Determine the (x, y) coordinate at the center of the cell enclosing the given text.  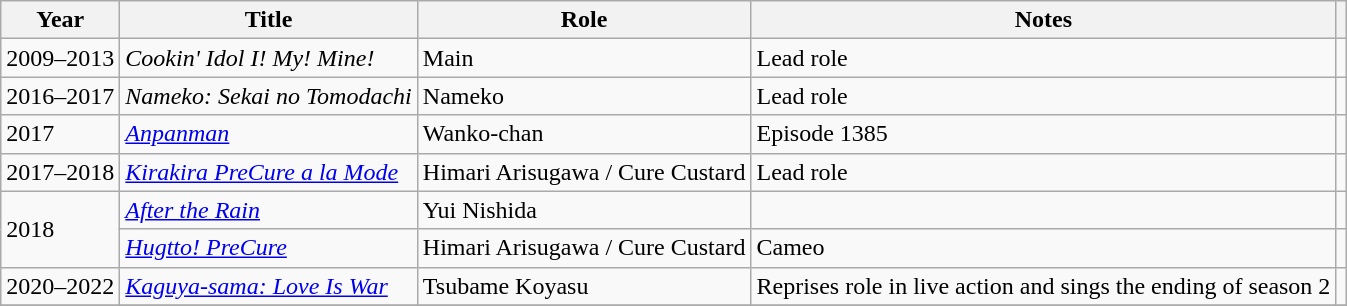
Main (584, 58)
2009–2013 (60, 58)
Cameo (1044, 248)
Kaguya-sama: Love Is War (268, 286)
Hugtto! PreCure (268, 248)
Wanko-chan (584, 134)
2016–2017 (60, 96)
Title (268, 20)
Nameko: Sekai no Tomodachi (268, 96)
Kirakira PreCure a la Mode (268, 172)
2017–2018 (60, 172)
Notes (1044, 20)
Cookin' Idol I! My! Mine! (268, 58)
Anpanman (268, 134)
Role (584, 20)
Yui Nishida (584, 210)
Episode 1385 (1044, 134)
2017 (60, 134)
Tsubame Koyasu (584, 286)
Reprises role in live action and sings the ending of season 2 (1044, 286)
After the Rain (268, 210)
Year (60, 20)
2018 (60, 229)
Nameko (584, 96)
2020–2022 (60, 286)
